Pinpoint the cell where the given text exists, returning its [X, Y] midpoint coordinate. 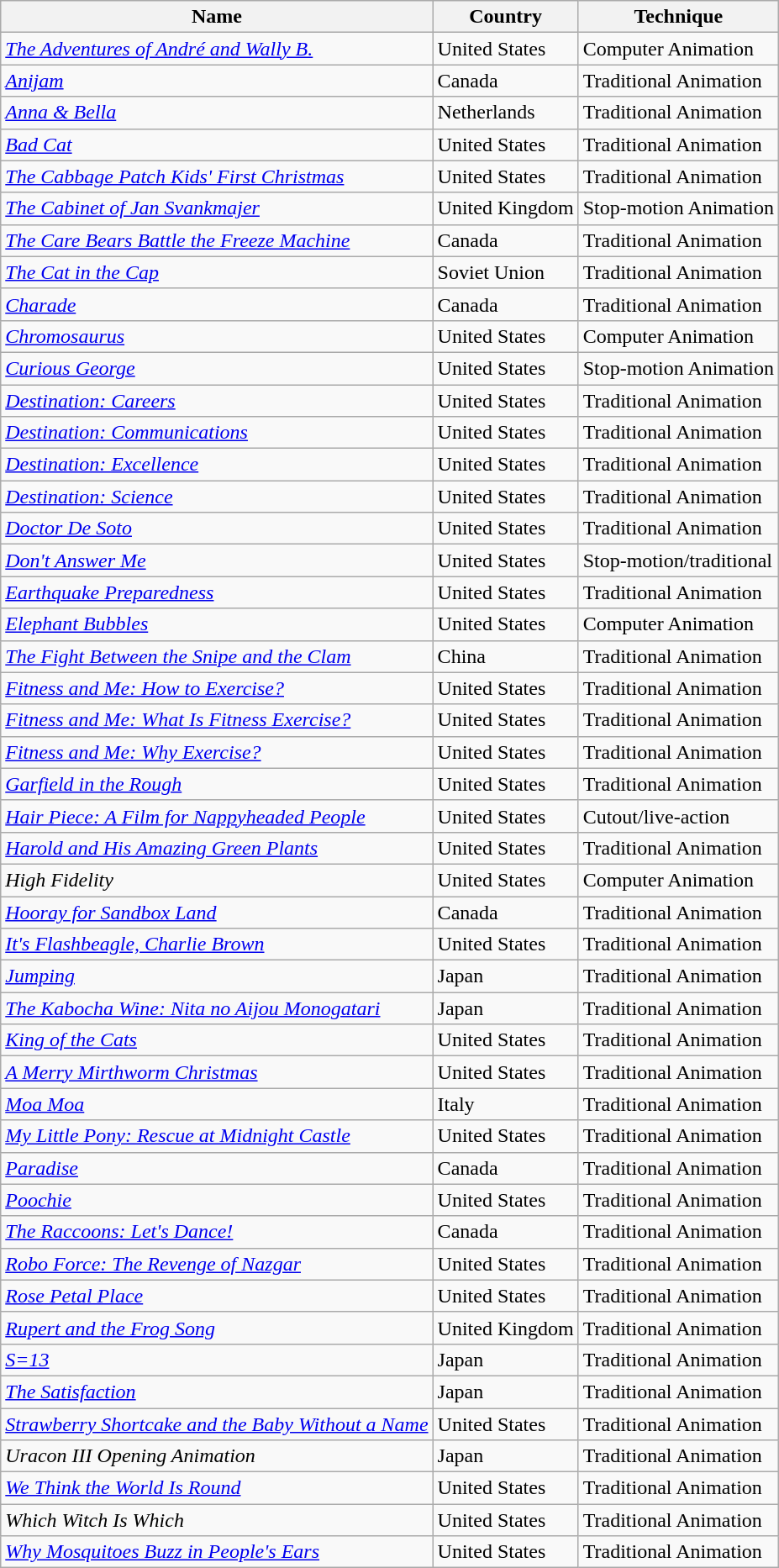
The Care Bears Battle the Freeze Machine [217, 240]
Poochie [217, 1200]
Which Witch Is Which [217, 1520]
Netherlands [506, 113]
Hooray for Sandbox Land [217, 912]
A Merry Mirthworm Christmas [217, 1072]
Fitness and Me: Why Exercise? [217, 752]
Hair Piece: A Film for Nappyheaded People [217, 816]
Soviet Union [506, 272]
Harold and His Amazing Green Plants [217, 848]
Destination: Careers [217, 401]
Curious George [217, 368]
Anna & Bella [217, 113]
Uracon III Opening Animation [217, 1456]
Paradise [217, 1168]
My Little Pony: Rescue at Midnight Castle [217, 1136]
The Adventures of André and Wally B. [217, 49]
Garfield in the Rough [217, 784]
The Satisfaction [217, 1392]
Technique [678, 17]
Rupert and the Frog Song [217, 1328]
Doctor De Soto [217, 529]
The Cabbage Patch Kids' First Christmas [217, 176]
High Fidelity [217, 880]
Earthquake Preparedness [217, 592]
Chromosaurus [217, 336]
Moa Moa [217, 1104]
Charade [217, 304]
Bad Cat [217, 145]
Destination: Excellence [217, 465]
Fitness and Me: What Is Fitness Exercise? [217, 720]
We Think the World Is Round [217, 1488]
Italy [506, 1104]
Destination: Science [217, 497]
Jumping [217, 976]
Robo Force: The Revenge of Nazgar [217, 1264]
Rose Petal Place [217, 1296]
Stop-motion/traditional [678, 560]
China [506, 656]
Destination: Communications [217, 433]
It's Flashbeagle, Charlie Brown [217, 944]
Cutout/live-action [678, 816]
The Raccoons: Let's Dance! [217, 1232]
Why Mosquitoes Buzz in People's Ears [217, 1552]
The Cat in the Cap [217, 272]
Don't Answer Me [217, 560]
The Kabocha Wine: Nita no Aijou Monogatari [217, 1008]
Name [217, 17]
Strawberry Shortcake and the Baby Without a Name [217, 1424]
King of the Cats [217, 1040]
The Cabinet of Jan Svankmajer [217, 208]
Fitness and Me: How to Exercise? [217, 688]
Elephant Bubbles [217, 624]
The Fight Between the Snipe and the Clam [217, 656]
Anijam [217, 81]
Country [506, 17]
S=13 [217, 1360]
